Search for the cell housing the specified text and yield its (x, y) center coordinate. 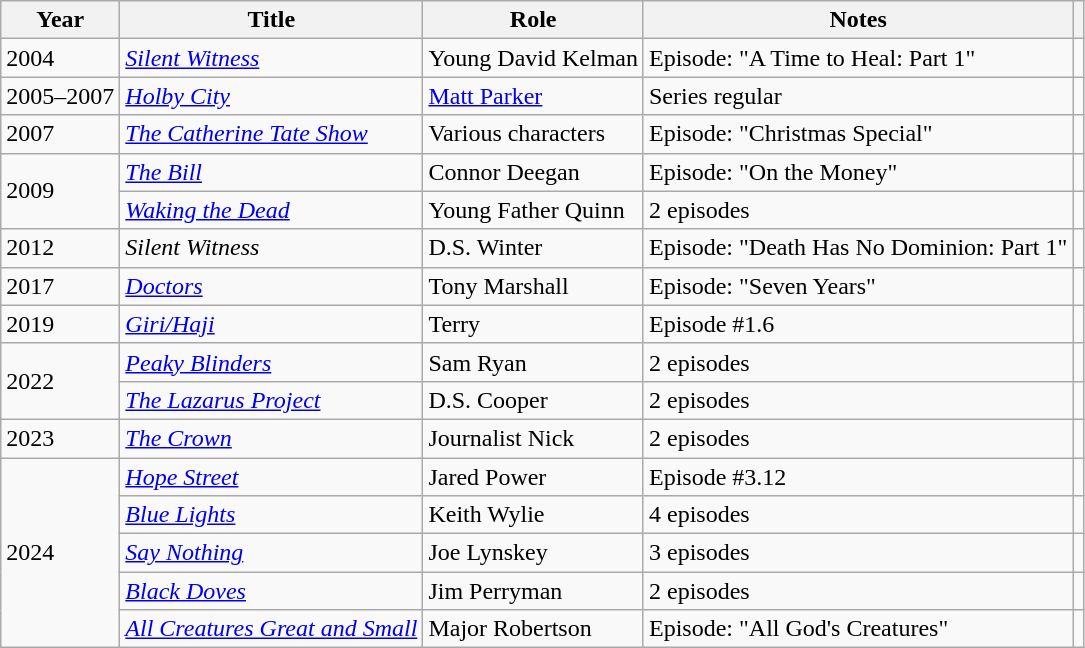
Episode: "All God's Creatures" (858, 629)
Episode: "On the Money" (858, 172)
Episode #1.6 (858, 324)
Hope Street (272, 477)
Connor Deegan (534, 172)
Blue Lights (272, 515)
Keith Wylie (534, 515)
The Crown (272, 438)
Holby City (272, 96)
Peaky Blinders (272, 362)
All Creatures Great and Small (272, 629)
2005–2007 (60, 96)
2022 (60, 381)
The Catherine Tate Show (272, 134)
Various characters (534, 134)
Role (534, 20)
Waking the Dead (272, 210)
2009 (60, 191)
2023 (60, 438)
The Lazarus Project (272, 400)
Terry (534, 324)
Giri/Haji (272, 324)
D.S. Winter (534, 248)
Jared Power (534, 477)
Episode: "Christmas Special" (858, 134)
Tony Marshall (534, 286)
Joe Lynskey (534, 553)
Matt Parker (534, 96)
Episode: "Seven Years" (858, 286)
Series regular (858, 96)
2012 (60, 248)
Episode: "A Time to Heal: Part 1" (858, 58)
Notes (858, 20)
Episode: "Death Has No Dominion: Part 1" (858, 248)
Say Nothing (272, 553)
3 episodes (858, 553)
4 episodes (858, 515)
2007 (60, 134)
Jim Perryman (534, 591)
Episode #3.12 (858, 477)
2004 (60, 58)
D.S. Cooper (534, 400)
2019 (60, 324)
Young David Kelman (534, 58)
2024 (60, 553)
Major Robertson (534, 629)
Journalist Nick (534, 438)
The Bill (272, 172)
Young Father Quinn (534, 210)
Doctors (272, 286)
Black Doves (272, 591)
Sam Ryan (534, 362)
2017 (60, 286)
Year (60, 20)
Title (272, 20)
